Provide the (X, Y) coordinate of the cell's center where the given text is located.  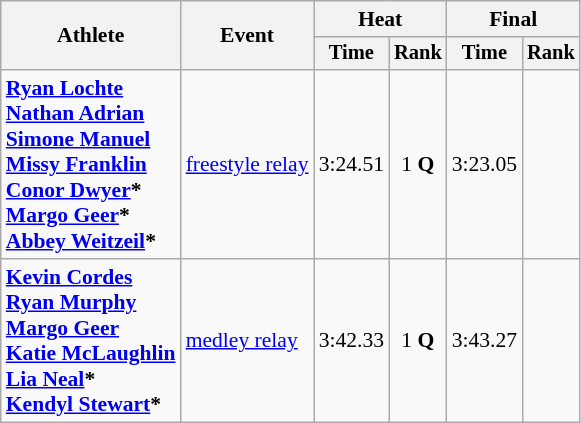
Kevin CordesRyan MurphyMargo GeerKatie McLaughlinLia Neal*Kendyl Stewart* (91, 340)
Event (248, 36)
freestyle relay (248, 164)
Final (514, 19)
3:42.33 (352, 340)
medley relay (248, 340)
3:43.27 (484, 340)
Ryan LochteNathan AdrianSimone ManuelMissy FranklinConor Dwyer*Margo Geer*Abbey Weitzeil* (91, 164)
Heat (380, 19)
3:24.51 (352, 164)
3:23.05 (484, 164)
Athlete (91, 36)
